Search for the cell housing the specified text and yield its (x, y) center coordinate. 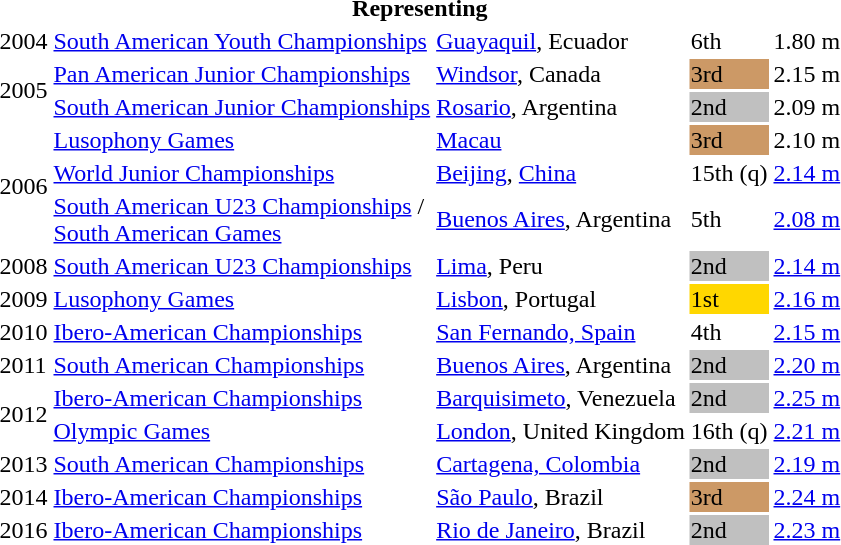
London, United Kingdom (561, 431)
6th (729, 41)
Pan American Junior Championships (242, 74)
South American Youth Championships (242, 41)
Macau (561, 140)
1st (729, 299)
Guayaquil, Ecuador (561, 41)
4th (729, 332)
South American U23 Championships /South American Games (242, 220)
Olympic Games (242, 431)
Lima, Peru (561, 266)
Windsor, Canada (561, 74)
Beijing, China (561, 173)
Cartagena, Colombia (561, 464)
World Junior Championships (242, 173)
Rio de Janeiro, Brazil (561, 530)
16th (q) (729, 431)
5th (729, 220)
South American U23 Championships (242, 266)
São Paulo, Brazil (561, 497)
Barquisimeto, Venezuela (561, 398)
15th (q) (729, 173)
San Fernando, Spain (561, 332)
Lisbon, Portugal (561, 299)
South American Junior Championships (242, 107)
Rosario, Argentina (561, 107)
